Identify which cell holds the provided text, then report its [X, Y] central coordinate. 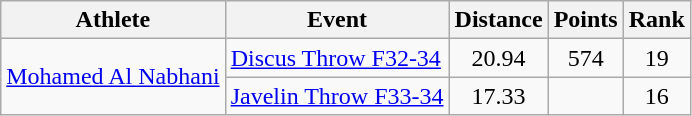
Points [586, 20]
Distance [498, 20]
16 [656, 96]
Event [337, 20]
Javelin Throw F33-34 [337, 96]
Rank [656, 20]
17.33 [498, 96]
19 [656, 58]
Athlete [113, 20]
Discus Throw F32-34 [337, 58]
574 [586, 58]
20.94 [498, 58]
Mohamed Al Nabhani [113, 77]
